Locate the cell with the specified text and output its (x, y) center coordinate. 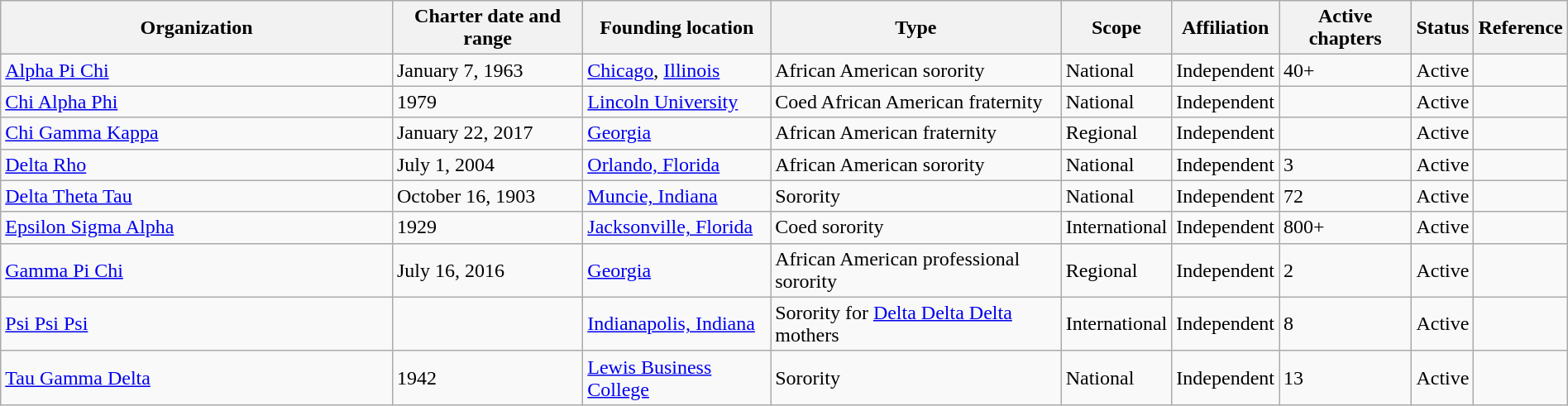
July 1, 2004 (487, 165)
Alpha Pi Chi (197, 70)
Sorority for Delta Delta Delta mothers (916, 324)
Type (916, 28)
July 16, 2016 (487, 270)
Status (1442, 28)
Coed sorority (916, 227)
Jacksonville, Florida (676, 227)
1929 (487, 227)
Active chapters (1345, 28)
13 (1345, 377)
Chi Alpha Phi (197, 102)
Organization (197, 28)
Delta Rho (197, 165)
Indianapolis, Indiana (676, 324)
1979 (487, 102)
Coed African American fraternity (916, 102)
October 16, 1903 (487, 196)
January 7, 1963 (487, 70)
Delta Theta Tau (197, 196)
Lewis Business College (676, 377)
72 (1345, 196)
Chi Gamma Kappa (197, 133)
Gamma Pi Chi (197, 270)
January 22, 2017 (487, 133)
Chicago, Illinois (676, 70)
Muncie, Indiana (676, 196)
Tau Gamma Delta (197, 377)
African American professional sorority (916, 270)
Affiliation (1226, 28)
2 (1345, 270)
Founding location (676, 28)
Epsilon Sigma Alpha (197, 227)
Charter date and range (487, 28)
Psi Psi Psi (197, 324)
40+ (1345, 70)
3 (1345, 165)
1942 (487, 377)
Reference (1520, 28)
Lincoln University (676, 102)
800+ (1345, 227)
Scope (1116, 28)
8 (1345, 324)
Orlando, Florida (676, 165)
African American fraternity (916, 133)
